Output the [X, Y] coordinate of the center of the cell containing the given text.  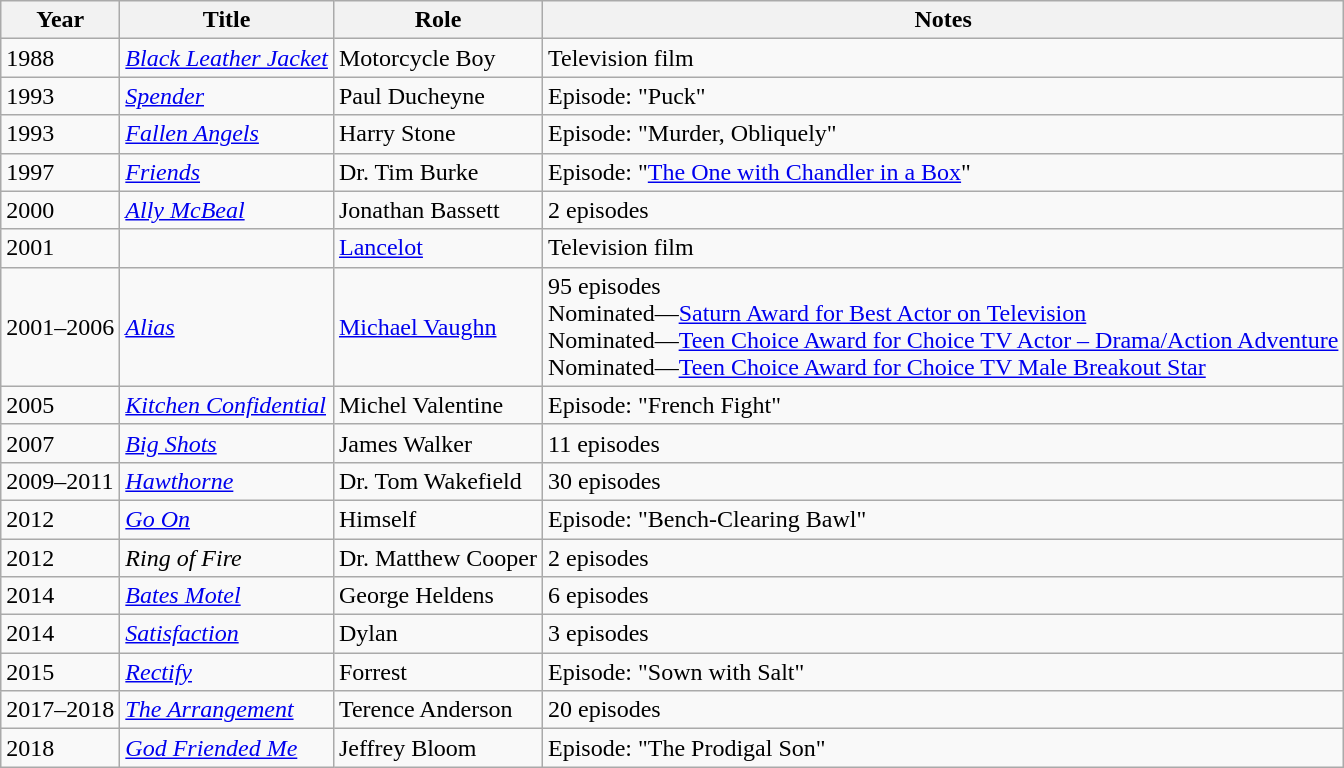
Spender [227, 96]
Go On [227, 519]
Episode: "Sown with Salt" [942, 672]
Kitchen Confidential [227, 405]
George Heldens [438, 596]
Episode: "The One with Chandler in a Box" [942, 172]
The Arrangement [227, 710]
Fallen Angels [227, 134]
Episode: "Puck" [942, 96]
Paul Ducheyne [438, 96]
Michel Valentine [438, 405]
Role [438, 20]
Ally McBeal [227, 210]
3 episodes [942, 634]
2007 [60, 443]
Satisfaction [227, 634]
2015 [60, 672]
God Friended Me [227, 748]
Episode: "The Prodigal Son" [942, 748]
Ring of Fire [227, 557]
Big Shots [227, 443]
Title [227, 20]
2001–2006 [60, 326]
Himself [438, 519]
Friends [227, 172]
1988 [60, 58]
Episode: "Bench-Clearing Bawl" [942, 519]
Rectify [227, 672]
James Walker [438, 443]
Dr. Matthew Cooper [438, 557]
Episode: "Murder, Obliquely" [942, 134]
Terence Anderson [438, 710]
Dr. Tim Burke [438, 172]
Harry Stone [438, 134]
Episode: "French Fight" [942, 405]
Notes [942, 20]
2000 [60, 210]
11 episodes [942, 443]
6 episodes [942, 596]
Year [60, 20]
Motorcycle Boy [438, 58]
1997 [60, 172]
Black Leather Jacket [227, 58]
Michael Vaughn [438, 326]
2018 [60, 748]
2001 [60, 248]
Alias [227, 326]
Dr. Tom Wakefield [438, 481]
Dylan [438, 634]
Jonathan Bassett [438, 210]
2005 [60, 405]
2009–2011 [60, 481]
Hawthorne [227, 481]
Lancelot [438, 248]
2017–2018 [60, 710]
30 episodes [942, 481]
Bates Motel [227, 596]
20 episodes [942, 710]
Jeffrey Bloom [438, 748]
Forrest [438, 672]
